Extract the [X, Y] coordinate from the center of the cell holding the provided text.  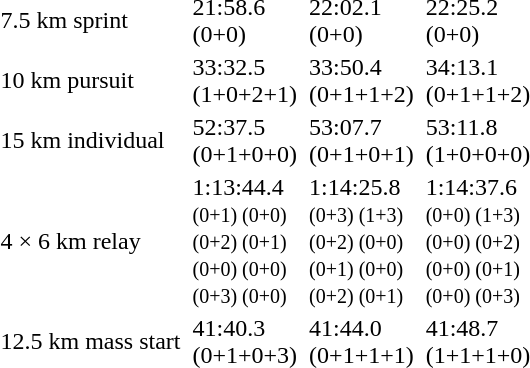
53:07.7(0+1+0+1) [362, 140]
52:37.5(0+1+0+0) [245, 140]
33:32.5(1+0+2+1) [245, 80]
1:14:25.8(0+3) (1+3)(0+2) (0+0)(0+1) (0+0)(0+2) (0+1) [362, 241]
33:50.4(0+1+1+2) [362, 80]
1:13:44.4(0+1) (0+0)(0+2) (0+1)(0+0) (0+0)(0+3) (0+0) [245, 241]
